Find where the given text appears and provide that cell's center as [X, Y] coordinate. 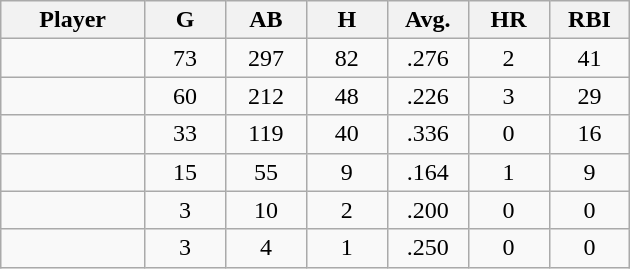
Avg. [428, 20]
297 [266, 58]
82 [346, 58]
40 [346, 134]
10 [266, 210]
Player [73, 20]
119 [266, 134]
55 [266, 172]
RBI [590, 20]
15 [186, 172]
AB [266, 20]
16 [590, 134]
G [186, 20]
60 [186, 96]
4 [266, 248]
212 [266, 96]
.336 [428, 134]
H [346, 20]
HR [508, 20]
41 [590, 58]
33 [186, 134]
.250 [428, 248]
.164 [428, 172]
.200 [428, 210]
73 [186, 58]
.226 [428, 96]
48 [346, 96]
.276 [428, 58]
29 [590, 96]
